Determine the [X, Y] coordinate at the center of the cell enclosing the given text.  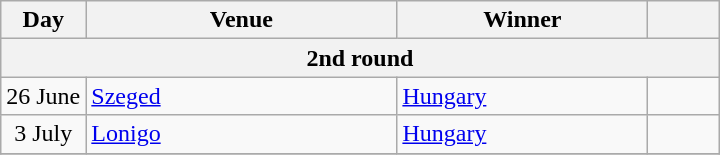
Szeged [242, 96]
Day [44, 20]
Venue [242, 20]
26 June [44, 96]
2nd round [360, 58]
3 July [44, 134]
Winner [522, 20]
Lonigo [242, 134]
